Return the (x, y) coordinate for the center point of the cell that contains the specified text.  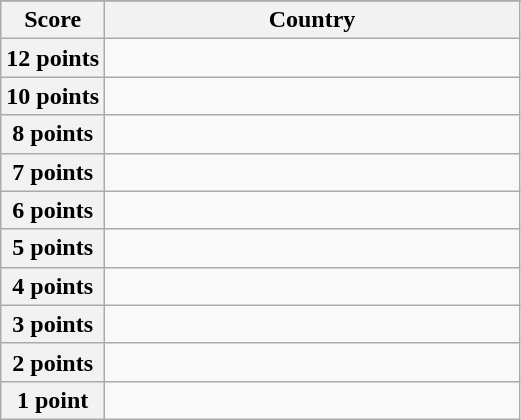
5 points (53, 248)
Score (53, 20)
2 points (53, 362)
Country (312, 20)
10 points (53, 96)
3 points (53, 324)
4 points (53, 286)
12 points (53, 58)
8 points (53, 134)
1 point (53, 400)
6 points (53, 210)
7 points (53, 172)
